Pinpoint the cell where the given text exists, returning its (x, y) midpoint coordinate. 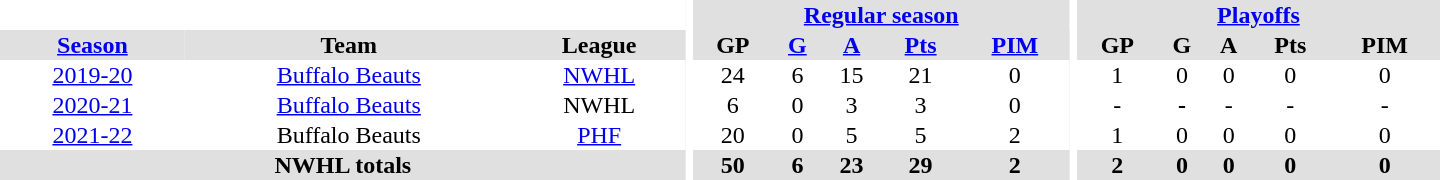
15 (852, 75)
PHF (600, 135)
29 (921, 165)
NWHL totals (343, 165)
21 (921, 75)
2020-21 (92, 105)
24 (732, 75)
2021-22 (92, 135)
2019-20 (92, 75)
20 (732, 135)
Season (92, 45)
Regular season (881, 15)
Team (349, 45)
50 (732, 165)
23 (852, 165)
Playoffs (1258, 15)
League (600, 45)
